Detect which cell encompasses the target text, then output its (x, y) center coordinate. 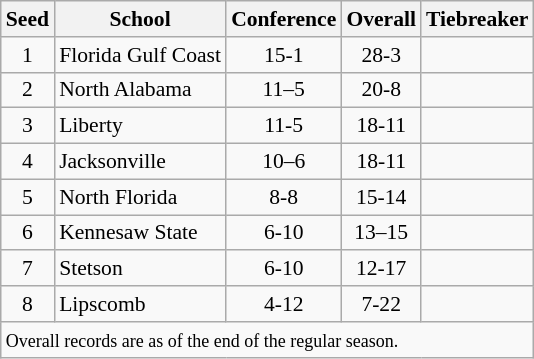
3 (28, 126)
North Florida (140, 197)
5 (28, 197)
School (140, 19)
12-17 (381, 269)
Liberty (140, 126)
Stetson (140, 269)
11-5 (284, 126)
Overall records are as of the end of the regular season. (268, 340)
Kennesaw State (140, 233)
4 (28, 162)
Lipscomb (140, 304)
7 (28, 269)
Jacksonville (140, 162)
7-22 (381, 304)
8-8 (284, 197)
13–15 (381, 233)
Overall (381, 19)
Seed (28, 19)
15-1 (284, 55)
11–5 (284, 90)
Conference (284, 19)
Tiebreaker (477, 19)
Florida Gulf Coast (140, 55)
1 (28, 55)
10–6 (284, 162)
8 (28, 304)
2 (28, 90)
20-8 (381, 90)
15-14 (381, 197)
4-12 (284, 304)
North Alabama (140, 90)
6 (28, 233)
28-3 (381, 55)
